Scan for the cell matching the given text and deliver its (x, y) coordinate at center. 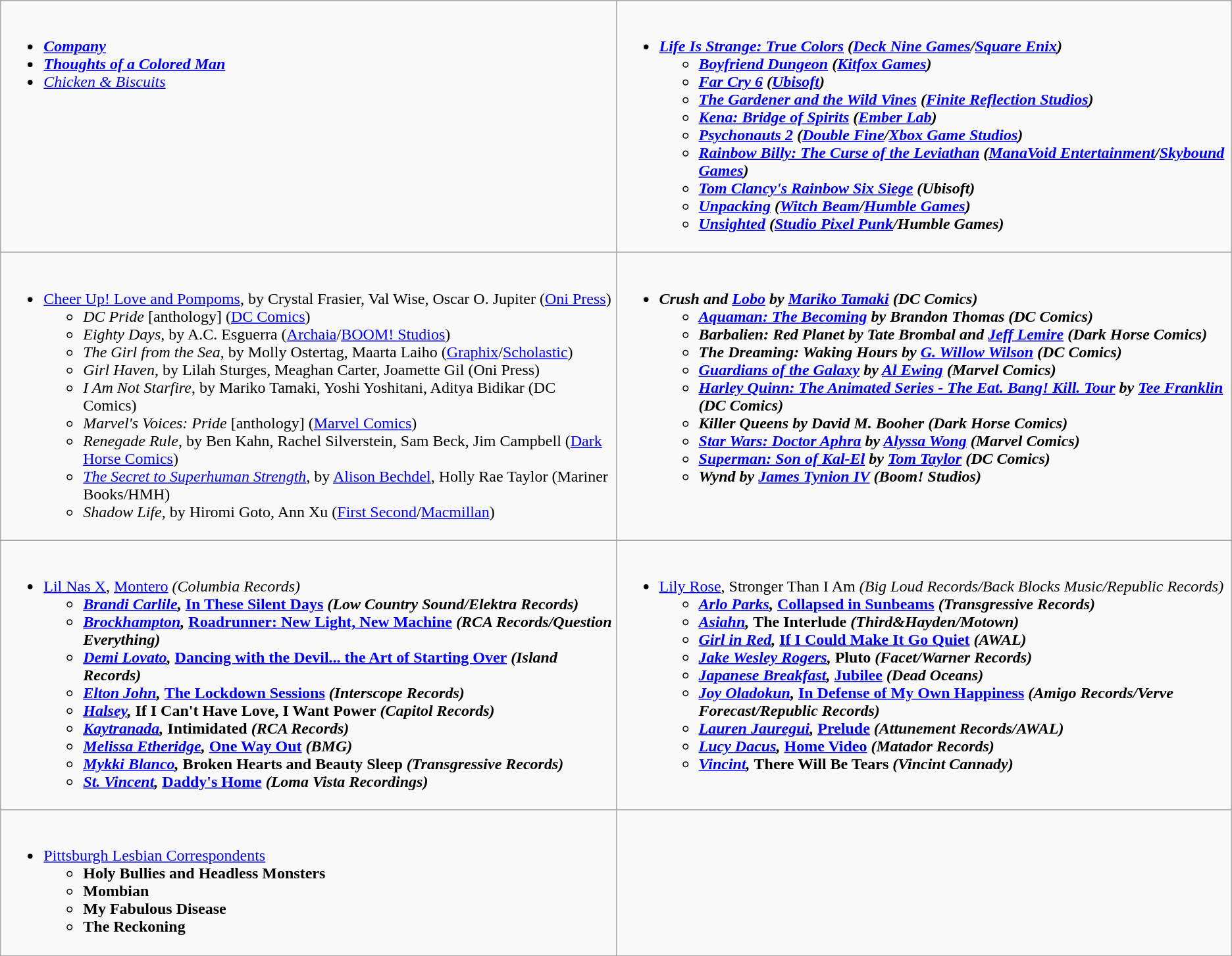
Pittsburgh Lesbian Correspondents Holy Bullies and Headless MonstersMombianMy Fabulous DiseaseThe Reckoning (308, 883)
Company Thoughts of a Colored Man Chicken & Biscuits (308, 126)
